Identify which cell holds the provided text, then report its (x, y) central coordinate. 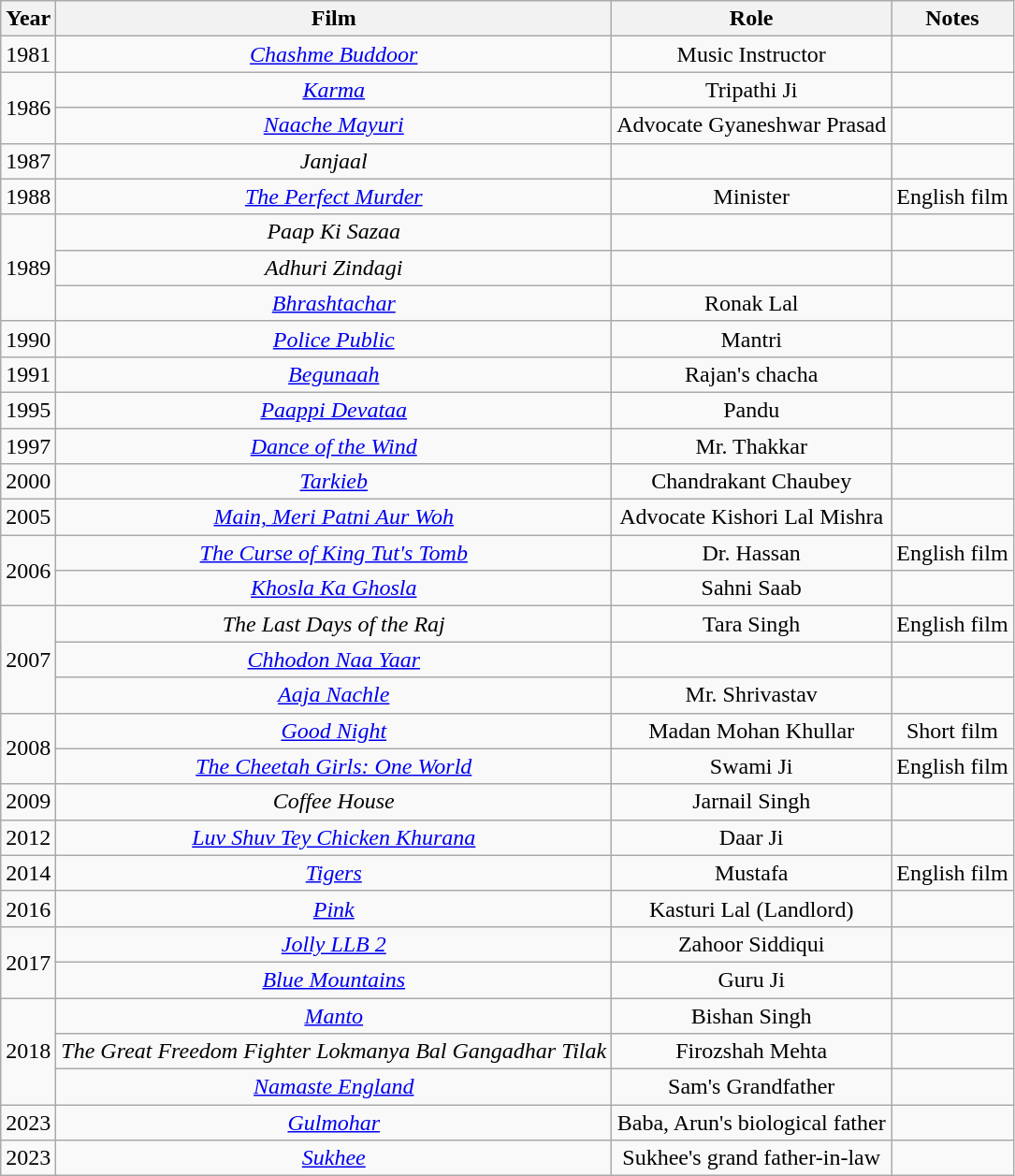
1991 (28, 374)
Short film (952, 731)
Advocate Gyaneshwar Prasad (752, 125)
Music Instructor (752, 54)
Chandrakant Chaubey (752, 482)
Jarnail Singh (752, 802)
1981 (28, 54)
Karma (334, 90)
Mr. Thakkar (752, 446)
Sam's Grandfather (752, 1087)
Rajan's chacha (752, 374)
Chhodon Naa Yaar (334, 660)
1990 (28, 339)
Khosla Ka Ghosla (334, 588)
Begunaah (334, 374)
Manto (334, 1015)
Daar Ji (752, 837)
The Last Days of the Raj (334, 624)
Ronak Lal (752, 303)
Gulmohar (334, 1123)
Film (334, 19)
Janjaal (334, 161)
2018 (28, 1051)
Madan Mohan Khullar (752, 731)
The Cheetah Girls: One World (334, 766)
1989 (28, 268)
Namaste England (334, 1087)
Notes (952, 19)
The Great Freedom Fighter Lokmanya Bal Gangadhar Tilak (334, 1052)
2017 (28, 962)
2014 (28, 873)
Good Night (334, 731)
The Curse of King Tut's Tomb (334, 553)
2008 (28, 748)
2000 (28, 482)
Coffee House (334, 802)
Sahni Saab (752, 588)
Guru Ji (752, 980)
Role (752, 19)
1988 (28, 196)
Blue Mountains (334, 980)
Zahoor Siddiqui (752, 944)
Main, Meri Patni Aur Woh (334, 517)
1995 (28, 410)
Bhrashtachar (334, 303)
Pink (334, 908)
2012 (28, 837)
Kasturi Lal (Landlord) (752, 908)
2005 (28, 517)
Swami Ji (752, 766)
Mantri (752, 339)
Naache Mayuri (334, 125)
2009 (28, 802)
Aaja Nachle (334, 695)
1986 (28, 108)
Baba, Arun's biological father (752, 1123)
Tarkieb (334, 482)
Tara Singh (752, 624)
Firozshah Mehta (752, 1052)
The Perfect Murder (334, 196)
Adhuri Zindagi (334, 268)
Mr. Shrivastav (752, 695)
1997 (28, 446)
Luv Shuv Tey Chicken Khurana (334, 837)
Tripathi Ji (752, 90)
1987 (28, 161)
Tigers (334, 873)
2006 (28, 571)
Jolly LLB 2 (334, 944)
Sukhee (334, 1158)
Sukhee's grand father-in-law (752, 1158)
Paap Ki Sazaa (334, 232)
Advocate Kishori Lal Mishra (752, 517)
Dance of the Wind (334, 446)
Dr. Hassan (752, 553)
Police Public (334, 339)
Bishan Singh (752, 1015)
Mustafa (752, 873)
Paappi Devataa (334, 410)
Minister (752, 196)
Year (28, 19)
2016 (28, 908)
2007 (28, 660)
Pandu (752, 410)
Chashme Buddoor (334, 54)
